Return the [X, Y] coordinate for the center point of the cell that contains the specified text.  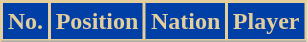
Nation [186, 22]
Position [96, 22]
No. [26, 22]
Player [266, 22]
